From the cell containing the given text, extract its center point as (X, Y) coordinate. 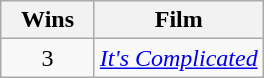
Wins (48, 20)
It's Complicated (178, 58)
3 (48, 58)
Film (178, 20)
